Pinpoint the cell where the given text exists, returning its (x, y) midpoint coordinate. 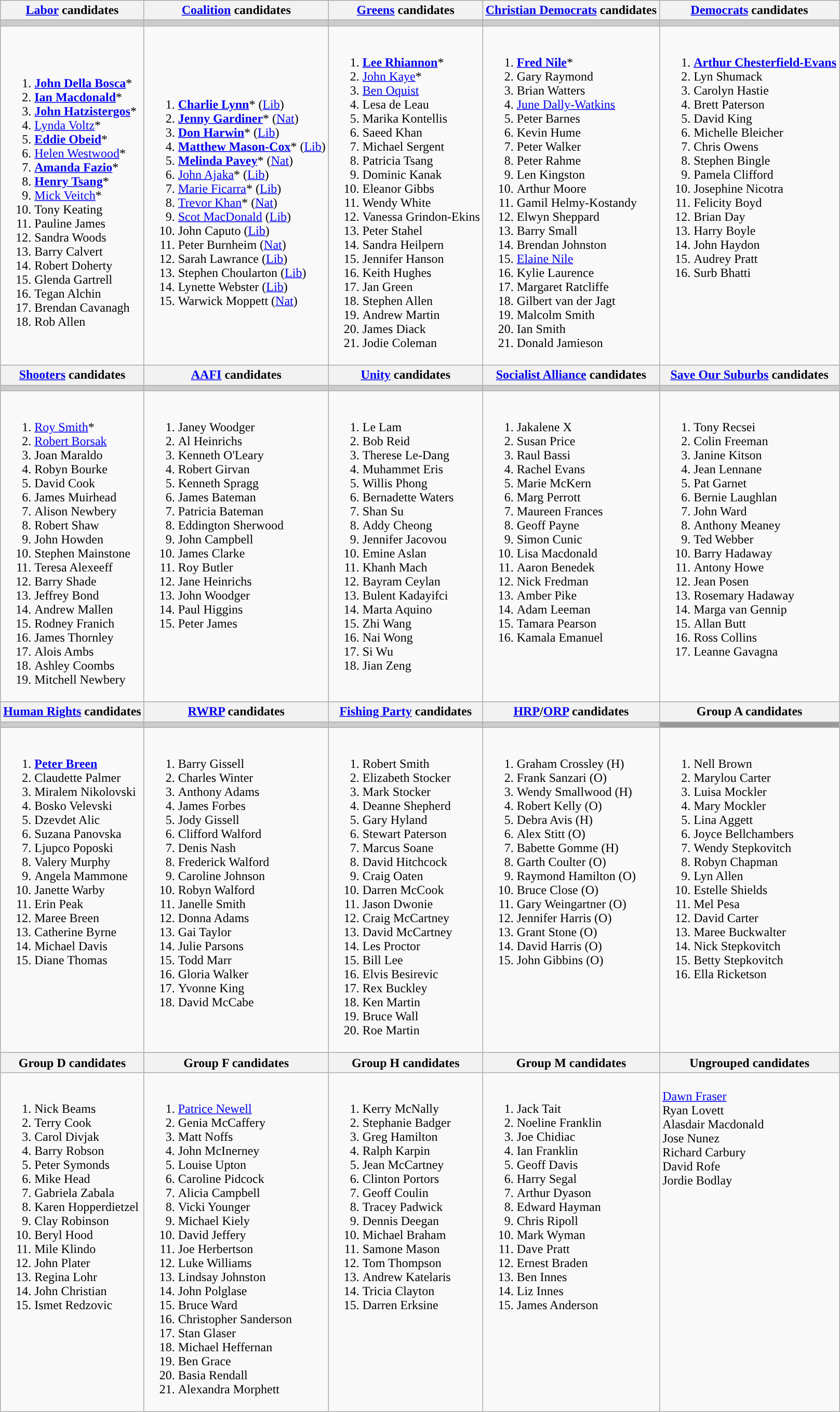
Group D candidates (72, 1062)
Socialist Alliance candidates (571, 375)
Dawn Fraser Ryan Lovett Alasdair Macdonald Jose Nunez Richard Carbury David Rofe Jordie Bodlay (750, 1242)
Christian Democrats candidates (571, 10)
Save Our Suburbs candidates (750, 375)
Group H candidates (405, 1062)
Fishing Party candidates (405, 712)
Group F candidates (236, 1062)
Group A candidates (750, 712)
Labor candidates (72, 10)
Human Rights candidates (72, 712)
Democrats candidates (750, 10)
Greens candidates (405, 10)
AAFI candidates (236, 375)
Coalition candidates (236, 10)
Group M candidates (571, 1062)
Shooters candidates (72, 375)
Ungrouped candidates (750, 1062)
RWRP candidates (236, 712)
HRP/ORP candidates (571, 712)
Unity candidates (405, 375)
